Determine the (x, y) coordinate at the center of the cell enclosing the given text.  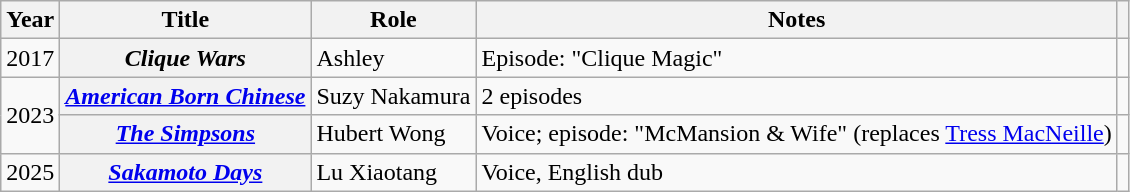
Hubert Wong (394, 134)
Clique Wars (186, 58)
2023 (30, 115)
Episode: "Clique Magic" (796, 58)
Notes (796, 20)
Ashley (394, 58)
Lu Xiaotang (394, 172)
American Born Chinese (186, 96)
2025 (30, 172)
The Simpsons (186, 134)
Year (30, 20)
Voice, English dub (796, 172)
Title (186, 20)
Voice; episode: "McMansion & Wife" (replaces Tress MacNeille) (796, 134)
2 episodes (796, 96)
Sakamoto Days (186, 172)
Role (394, 20)
Suzy Nakamura (394, 96)
2017 (30, 58)
